Identify which cell holds the provided text, then report its (x, y) central coordinate. 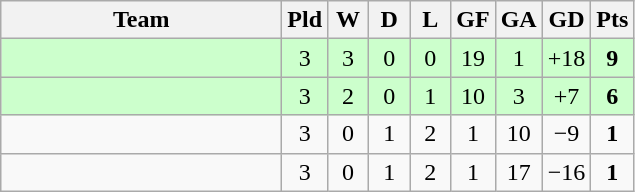
D (390, 20)
6 (612, 96)
−16 (566, 172)
Pts (612, 20)
GD (566, 20)
GF (473, 20)
+7 (566, 96)
−9 (566, 134)
17 (518, 172)
W (348, 20)
GA (518, 20)
Team (142, 20)
+18 (566, 58)
9 (612, 58)
L (430, 20)
19 (473, 58)
Pld (305, 20)
